Search for the cell housing the specified text and yield its [X, Y] center coordinate. 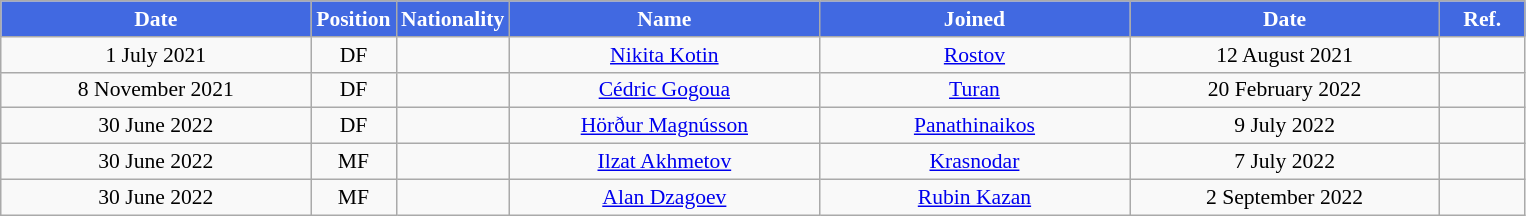
7 July 2022 [1285, 162]
Krasnodar [974, 162]
Panathinaikos [974, 126]
Name [664, 19]
Cédric Gogoua [664, 90]
Turan [974, 90]
12 August 2021 [1285, 55]
9 July 2022 [1285, 126]
2 September 2022 [1285, 197]
Joined [974, 19]
Ilzat Akhmetov [664, 162]
Rubin Kazan [974, 197]
Nikita Kotin [664, 55]
Alan Dzagoev [664, 197]
Rostov [974, 55]
1 July 2021 [156, 55]
8 November 2021 [156, 90]
Hörður Magnússon [664, 126]
Nationality [452, 19]
Position [354, 19]
20 February 2022 [1285, 90]
Ref. [1482, 19]
